From the cell containing the given text, extract its center point as [X, Y] coordinate. 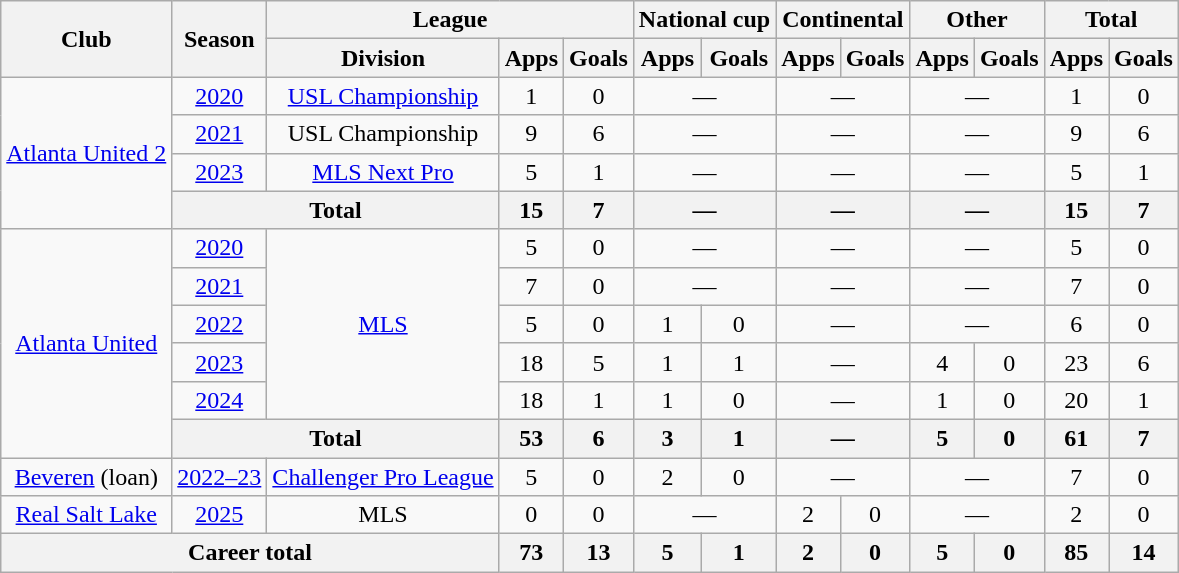
3 [667, 438]
4 [942, 362]
National cup [704, 20]
Challenger Pro League [383, 477]
Atlanta United 2 [86, 153]
Career total [250, 553]
Other [977, 20]
Division [383, 58]
2025 [220, 515]
Club [86, 39]
53 [531, 438]
2024 [220, 400]
Atlanta United [86, 343]
Continental [843, 20]
2022–23 [220, 477]
Real Salt Lake [86, 515]
61 [1076, 438]
20 [1076, 400]
23 [1076, 362]
League [450, 20]
MLS Next Pro [383, 172]
Beveren (loan) [86, 477]
Season [220, 39]
14 [1144, 553]
73 [531, 553]
13 [599, 553]
2022 [220, 324]
85 [1076, 553]
